Pinpoint the cell where the given text exists, returning its (x, y) midpoint coordinate. 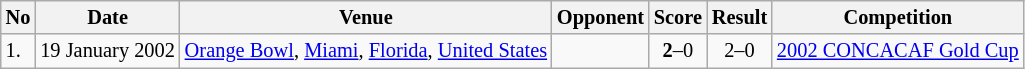
Opponent (600, 17)
Venue (366, 17)
19 January 2002 (107, 51)
Orange Bowl, Miami, Florida, United States (366, 51)
1. (18, 51)
Score (678, 17)
2002 CONCACAF Gold Cup (898, 51)
Competition (898, 17)
Date (107, 17)
No (18, 17)
Result (740, 17)
